Scan for the cell matching the given text and deliver its [x, y] coordinate at center. 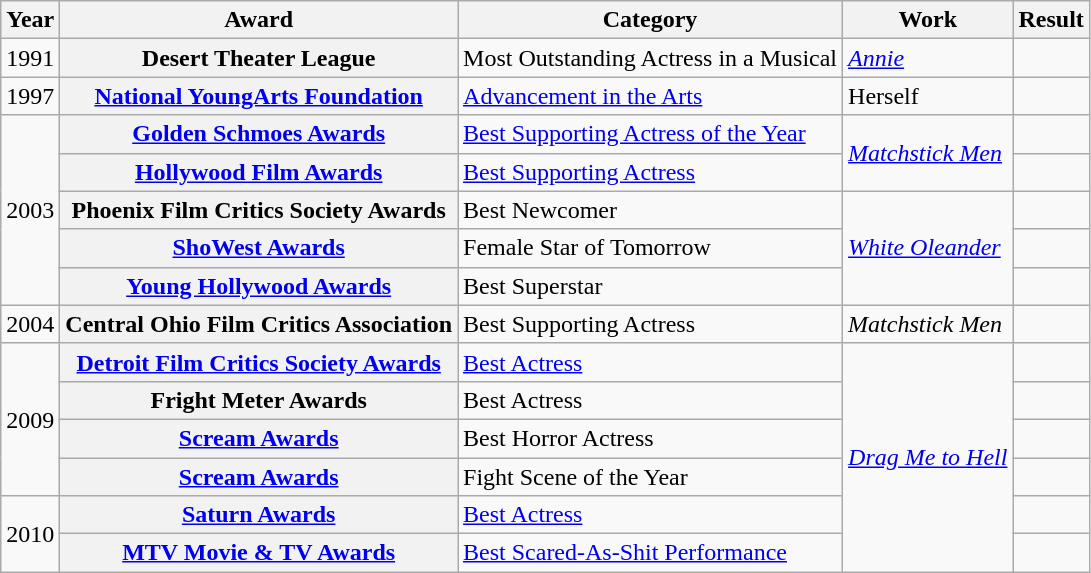
Year [30, 20]
Desert Theater League [259, 58]
Golden Schmoes Awards [259, 134]
Category [650, 20]
Best Superstar [650, 286]
MTV Movie & TV Awards [259, 553]
White Oleander [928, 248]
1997 [30, 96]
Result [1051, 20]
Advancement in the Arts [650, 96]
2010 [30, 534]
Herself [928, 96]
Female Star of Tomorrow [650, 248]
Award [259, 20]
1991 [30, 58]
Fright Meter Awards [259, 400]
Phoenix Film Critics Society Awards [259, 210]
2003 [30, 210]
Most Outstanding Actress in a Musical [650, 58]
Saturn Awards [259, 515]
Work [928, 20]
Central Ohio Film Critics Association [259, 324]
Best Horror Actress [650, 438]
Drag Me to Hell [928, 457]
National YoungArts Foundation [259, 96]
Best Newcomer [650, 210]
2004 [30, 324]
Young Hollywood Awards [259, 286]
2009 [30, 419]
Hollywood Film Awards [259, 172]
Annie [928, 58]
ShoWest Awards [259, 248]
Detroit Film Critics Society Awards [259, 362]
Best Scared-As-Shit Performance [650, 553]
Fight Scene of the Year [650, 477]
Best Supporting Actress of the Year [650, 134]
